Determine the (x, y) coordinate at the center of the cell enclosing the given text.  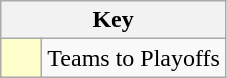
Key (114, 20)
Teams to Playoffs (134, 58)
